Search for the cell housing the specified text and yield its (X, Y) center coordinate. 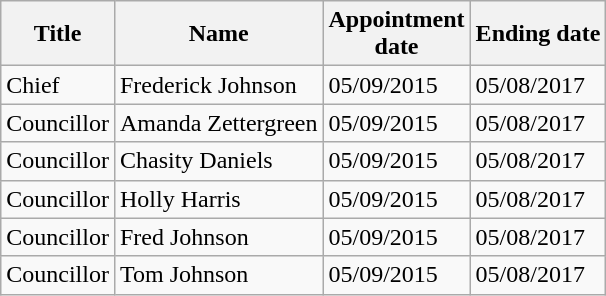
Ending date (538, 34)
Fred Johnson (218, 237)
Chief (58, 85)
Tom Johnson (218, 275)
Name (218, 34)
Title (58, 34)
Amanda Zettergreen (218, 123)
Frederick Johnson (218, 85)
Appointmentdate (396, 34)
Chasity Daniels (218, 161)
Holly Harris (218, 199)
